Output the [x, y] coordinate of the center of the cell containing the given text.  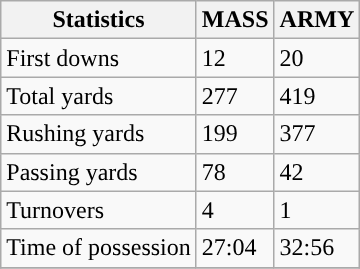
Rushing yards [99, 134]
377 [317, 134]
ARMY [317, 20]
MASS [235, 20]
78 [235, 172]
27:04 [235, 248]
Statistics [99, 20]
Turnovers [99, 210]
419 [317, 96]
20 [317, 58]
42 [317, 172]
Time of possession [99, 248]
199 [235, 134]
12 [235, 58]
1 [317, 210]
Passing yards [99, 172]
First downs [99, 58]
32:56 [317, 248]
277 [235, 96]
4 [235, 210]
Total yards [99, 96]
